Find where the given text appears and provide that cell's center as [X, Y] coordinate. 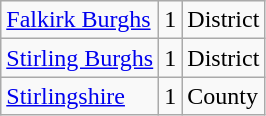
Stirlingshire [80, 96]
County [224, 96]
Falkirk Burghs [80, 20]
Stirling Burghs [80, 58]
